Identify which cell holds the provided text, then report its [x, y] central coordinate. 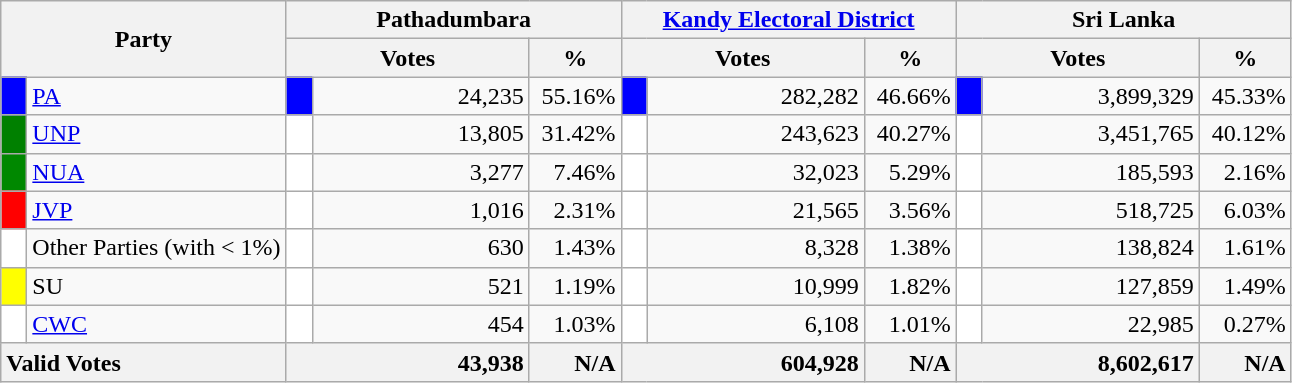
282,282 [756, 96]
PA [156, 96]
630 [420, 248]
46.66% [910, 96]
454 [420, 324]
Pathadumbara [454, 20]
127,859 [1090, 286]
24,235 [420, 96]
43,938 [408, 362]
8,602,617 [1078, 362]
45.33% [1245, 96]
1.01% [910, 324]
1.03% [575, 324]
31.42% [575, 134]
40.27% [910, 134]
UNP [156, 134]
1.38% [910, 248]
3,451,765 [1090, 134]
8,328 [756, 248]
1.61% [1245, 248]
NUA [156, 172]
1.82% [910, 286]
32,023 [756, 172]
185,593 [1090, 172]
1.49% [1245, 286]
Sri Lanka [1124, 20]
3.56% [910, 210]
40.12% [1245, 134]
7.46% [575, 172]
3,899,329 [1090, 96]
6,108 [756, 324]
604,928 [742, 362]
1.43% [575, 248]
SU [156, 286]
1.19% [575, 286]
JVP [156, 210]
CWC [156, 324]
2.16% [1245, 172]
Party [144, 39]
138,824 [1090, 248]
Valid Votes [144, 362]
1,016 [420, 210]
13,805 [420, 134]
55.16% [575, 96]
243,623 [756, 134]
521 [420, 286]
21,565 [756, 210]
Kandy Electoral District [788, 20]
5.29% [910, 172]
3,277 [420, 172]
518,725 [1090, 210]
0.27% [1245, 324]
6.03% [1245, 210]
22,985 [1090, 324]
10,999 [756, 286]
Other Parties (with < 1%) [156, 248]
2.31% [575, 210]
